Return [x, y] of the center of cell containing provided text 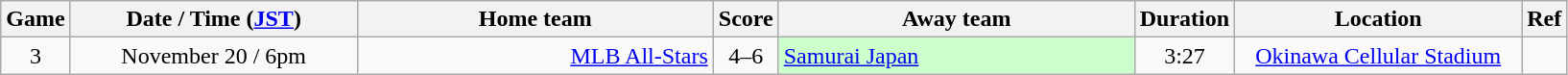
Date / Time (JST) [213, 19]
MLB All-Stars [535, 56]
Okinawa Cellular Stadium [1378, 56]
3:27 [1184, 56]
Ref [1545, 19]
Home team [535, 19]
Game [36, 19]
Duration [1184, 19]
Samurai Japan [956, 56]
Location [1378, 19]
Away team [956, 19]
3 [36, 56]
November 20 / 6pm [213, 56]
4–6 [746, 56]
Score [746, 19]
